Find where the given text appears and provide that cell's center as (X, Y) coordinate. 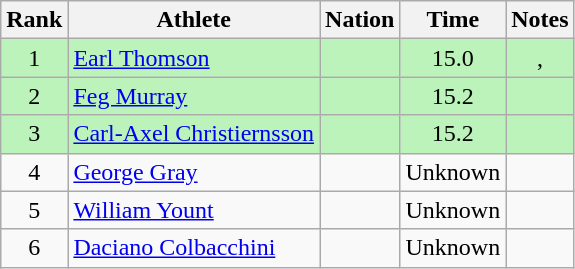
Nation (360, 20)
Notes (540, 20)
15.0 (453, 58)
Carl-Axel Christiernsson (194, 134)
2 (34, 96)
Athlete (194, 20)
Earl Thomson (194, 58)
6 (34, 248)
, (540, 58)
George Gray (194, 172)
Feg Murray (194, 96)
3 (34, 134)
1 (34, 58)
Time (453, 20)
Rank (34, 20)
Daciano Colbacchini (194, 248)
5 (34, 210)
William Yount (194, 210)
4 (34, 172)
